For the text-containing cell, return its midpoint in [x, y] coordinate format. 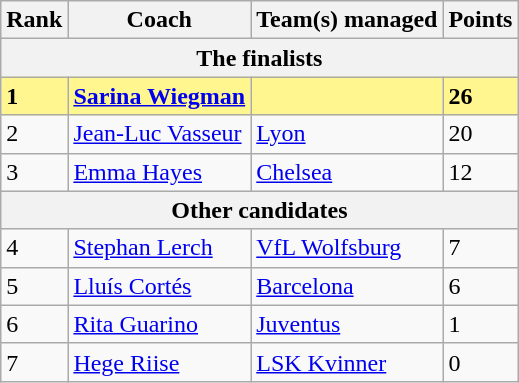
Other candidates [260, 210]
LSK Kvinner [347, 362]
Jean-Luc Vasseur [160, 134]
Barcelona [347, 286]
The finalists [260, 58]
VfL Wolfsburg [347, 248]
Emma Hayes [160, 172]
Team(s) managed [347, 20]
4 [34, 248]
Juventus [347, 324]
5 [34, 286]
Lyon [347, 134]
Chelsea [347, 172]
Hege Riise [160, 362]
Points [480, 20]
Rank [34, 20]
2 [34, 134]
Stephan Lerch [160, 248]
Sarina Wiegman [160, 96]
Lluís Cortés [160, 286]
20 [480, 134]
Rita Guarino [160, 324]
0 [480, 362]
12 [480, 172]
26 [480, 96]
3 [34, 172]
Coach [160, 20]
